Extract the [x, y] coordinate from the center of the cell holding the provided text.  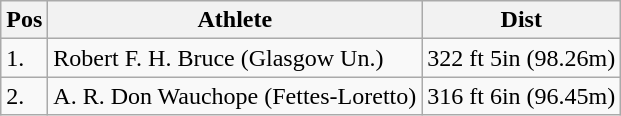
1. [24, 58]
Athlete [235, 20]
Dist [522, 20]
322 ft 5in (98.26m) [522, 58]
Pos [24, 20]
2. [24, 96]
316 ft 6in (96.45m) [522, 96]
Robert F. H. Bruce (Glasgow Un.) [235, 58]
A. R. Don Wauchope (Fettes-Loretto) [235, 96]
